Return [x, y] of the center of cell containing provided text 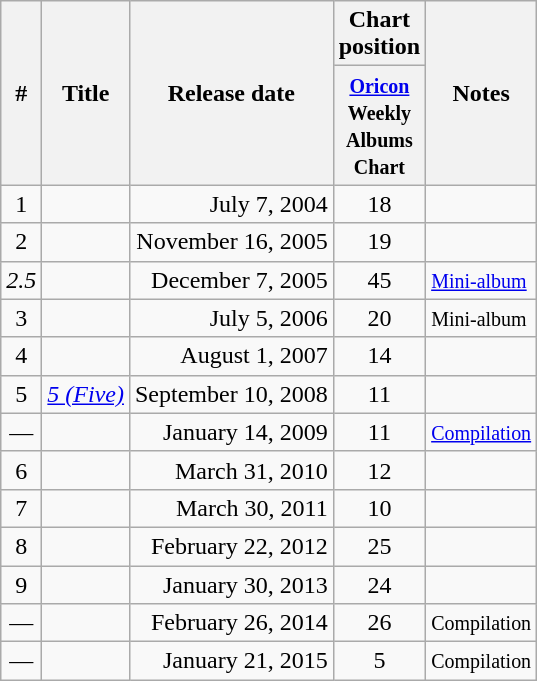
7 [22, 508]
1 [22, 204]
10 [379, 508]
January 14, 2009 [231, 432]
5 (Five) [86, 394]
2 [22, 242]
August 1, 2007 [231, 356]
January 30, 2013 [231, 585]
19 [379, 242]
9 [22, 585]
4 [22, 356]
3 [22, 318]
12 [379, 470]
# [22, 93]
Release date [231, 93]
February 26, 2014 [231, 623]
OriconWeeklyAlbumsChart [379, 126]
Title [86, 93]
26 [379, 623]
March 30, 2011 [231, 508]
2.5 [22, 280]
6 [22, 470]
Notes [482, 93]
20 [379, 318]
September 10, 2008 [231, 394]
March 31, 2010 [231, 470]
July 5, 2006 [231, 318]
25 [379, 546]
July 7, 2004 [231, 204]
January 21, 2015 [231, 661]
December 7, 2005 [231, 280]
14 [379, 356]
February 22, 2012 [231, 546]
18 [379, 204]
45 [379, 280]
24 [379, 585]
8 [22, 546]
Chartposition [379, 34]
November 16, 2005 [231, 242]
